Determine the [X, Y] coordinate at the center of the cell enclosing the given text.  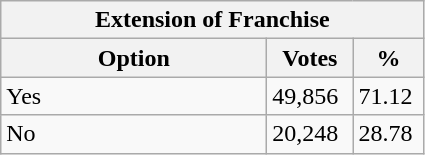
71.12 [388, 96]
No [134, 134]
Votes [310, 58]
Option [134, 58]
Yes [134, 96]
28.78 [388, 134]
% [388, 58]
20,248 [310, 134]
49,856 [310, 96]
Extension of Franchise [212, 20]
